Scan for the cell matching the given text and deliver its (x, y) coordinate at center. 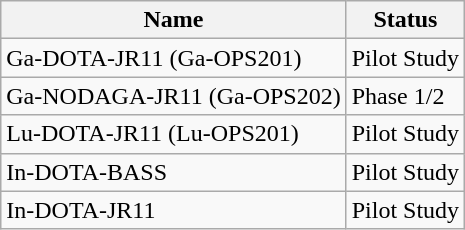
Lu-DOTA-JR11 (Lu-OPS201) (174, 134)
Name (174, 20)
Ga-DOTA-JR11 (Ga-OPS201) (174, 58)
In-DOTA-BASS (174, 172)
Phase 1/2 (405, 96)
Status (405, 20)
In-DOTA-JR11 (174, 210)
Ga-NODAGA-JR11 (Ga-OPS202) (174, 96)
